Pinpoint the cell where the given text exists, returning its (X, Y) midpoint coordinate. 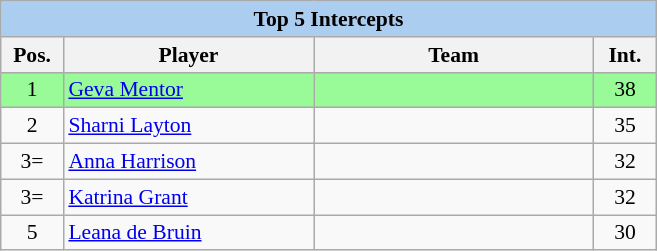
5 (32, 233)
38 (626, 90)
Player (188, 55)
30 (626, 233)
Anna Harrison (188, 162)
2 (32, 126)
1 (32, 90)
Pos. (32, 55)
Leana de Bruin (188, 233)
35 (626, 126)
Sharni Layton (188, 126)
Katrina Grant (188, 197)
Geva Mentor (188, 90)
Team (454, 55)
Int. (626, 55)
Top 5 Intercepts (329, 19)
